Find where the given text appears and provide that cell's center as (X, Y) coordinate. 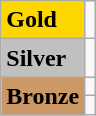
Silver (43, 58)
Bronze (43, 96)
Gold (43, 20)
